Pinpoint the cell where the given text exists, returning its [X, Y] midpoint coordinate. 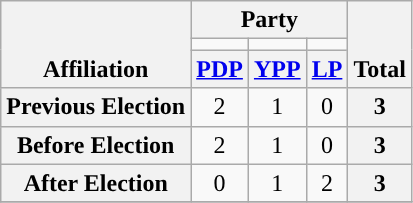
Affiliation [96, 44]
Previous Election [96, 107]
Party [270, 20]
Total [380, 44]
PDP [220, 69]
After Election [96, 183]
LP [327, 69]
Before Election [96, 145]
YPP [277, 69]
